Identify which cell holds the provided text, then report its (x, y) central coordinate. 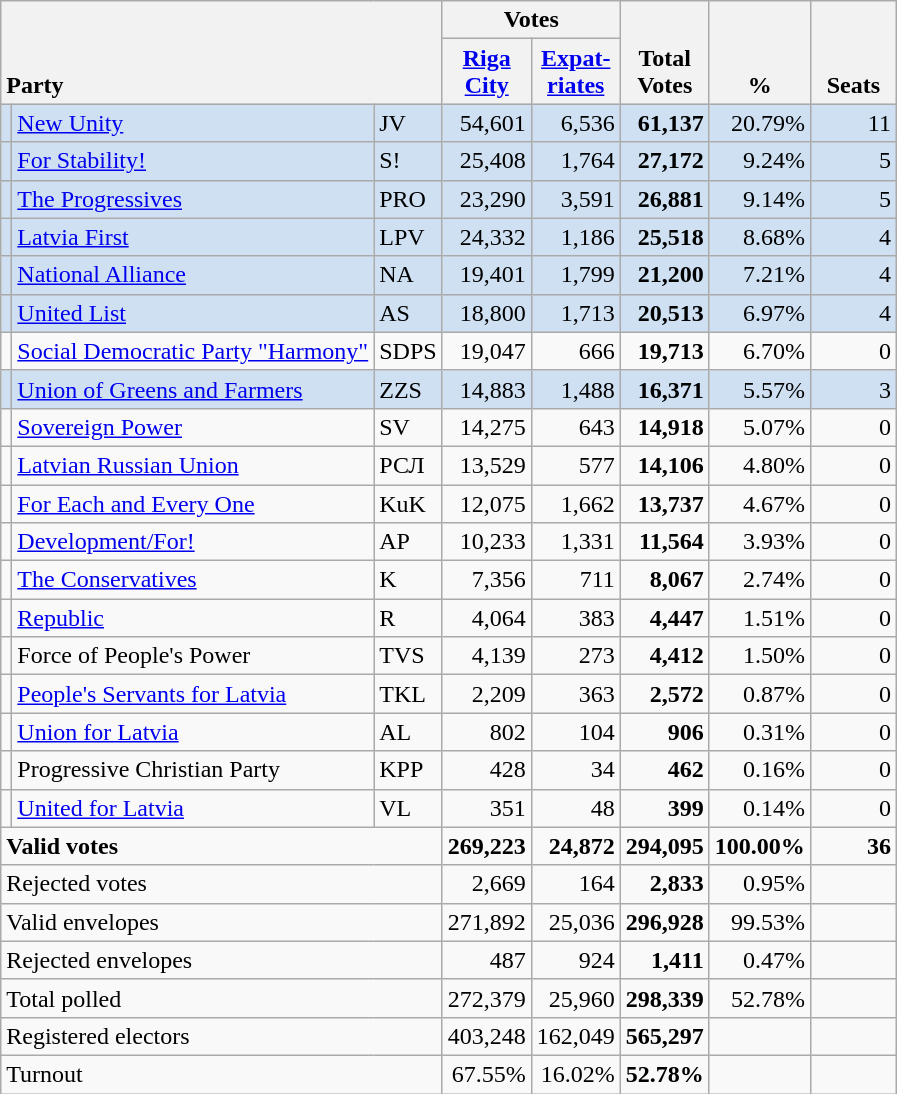
164 (576, 884)
2,572 (664, 694)
48 (576, 808)
Rejected envelopes (222, 960)
ZZS (408, 389)
Valid envelopes (222, 922)
11 (853, 123)
United List (193, 313)
For Stability! (193, 161)
19,713 (664, 351)
462 (664, 770)
906 (664, 732)
2.74% (760, 580)
The Conservatives (193, 580)
2,209 (486, 694)
1.50% (760, 656)
403,248 (486, 1036)
1,713 (576, 313)
Registered electors (222, 1036)
6,536 (576, 123)
1,662 (576, 503)
20.79% (760, 123)
16.02% (576, 1074)
KuK (408, 503)
0.47% (760, 960)
For Each and Every One (193, 503)
643 (576, 427)
Social Democratic Party "Harmony" (193, 351)
14,883 (486, 389)
11,564 (664, 542)
United for Latvia (193, 808)
3,591 (576, 199)
0.95% (760, 884)
4,447 (664, 618)
1,799 (576, 275)
1,488 (576, 389)
4,064 (486, 618)
24,332 (486, 237)
Union of Greens and Farmers (193, 389)
Progressive Christian Party (193, 770)
565,297 (664, 1036)
13,737 (664, 503)
0.14% (760, 808)
34 (576, 770)
269,223 (486, 846)
S! (408, 161)
R (408, 618)
428 (486, 770)
10,233 (486, 542)
Riga City (486, 72)
54,601 (486, 123)
Turnout (222, 1074)
New Unity (193, 123)
100.00% (760, 846)
99.53% (760, 922)
6.97% (760, 313)
25,960 (576, 998)
4,139 (486, 656)
9.24% (760, 161)
Party (222, 52)
TKL (408, 694)
VL (408, 808)
1,186 (576, 237)
Votes (531, 20)
14,275 (486, 427)
NA (408, 275)
271,892 (486, 922)
21,200 (664, 275)
2,669 (486, 884)
AL (408, 732)
24,872 (576, 846)
711 (576, 580)
LPV (408, 237)
18,800 (486, 313)
20,513 (664, 313)
272,379 (486, 998)
AS (408, 313)
25,036 (576, 922)
3 (853, 389)
K (408, 580)
67.55% (486, 1074)
25,518 (664, 237)
13,529 (486, 465)
363 (576, 694)
0.16% (760, 770)
0.31% (760, 732)
Sovereign Power (193, 427)
924 (576, 960)
1,411 (664, 960)
Force of People's Power (193, 656)
Total Votes (664, 52)
577 (576, 465)
26,881 (664, 199)
14,106 (664, 465)
36 (853, 846)
4.67% (760, 503)
Republic (193, 618)
KPP (408, 770)
Seats (853, 52)
Development/For! (193, 542)
273 (576, 656)
294,095 (664, 846)
1.51% (760, 618)
% (760, 52)
351 (486, 808)
162,049 (576, 1036)
AP (408, 542)
Union for Latvia (193, 732)
0.87% (760, 694)
666 (576, 351)
16,371 (664, 389)
296,928 (664, 922)
8,067 (664, 580)
5.07% (760, 427)
802 (486, 732)
4,412 (664, 656)
Rejected votes (222, 884)
4.80% (760, 465)
5.57% (760, 389)
7.21% (760, 275)
The Progressives (193, 199)
1,764 (576, 161)
Latvian Russian Union (193, 465)
6.70% (760, 351)
Latvia First (193, 237)
9.14% (760, 199)
25,408 (486, 161)
РСЛ (408, 465)
27,172 (664, 161)
2,833 (664, 884)
19,047 (486, 351)
298,339 (664, 998)
SDPS (408, 351)
7,356 (486, 580)
3.93% (760, 542)
383 (576, 618)
Total polled (222, 998)
23,290 (486, 199)
14,918 (664, 427)
8.68% (760, 237)
SV (408, 427)
1,331 (576, 542)
JV (408, 123)
487 (486, 960)
TVS (408, 656)
Expat- riates (576, 72)
PRO (408, 199)
12,075 (486, 503)
19,401 (486, 275)
National Alliance (193, 275)
People's Servants for Latvia (193, 694)
399 (664, 808)
104 (576, 732)
Valid votes (222, 846)
61,137 (664, 123)
